Return the (X, Y) coordinate for the center point of the cell that contains the specified text.  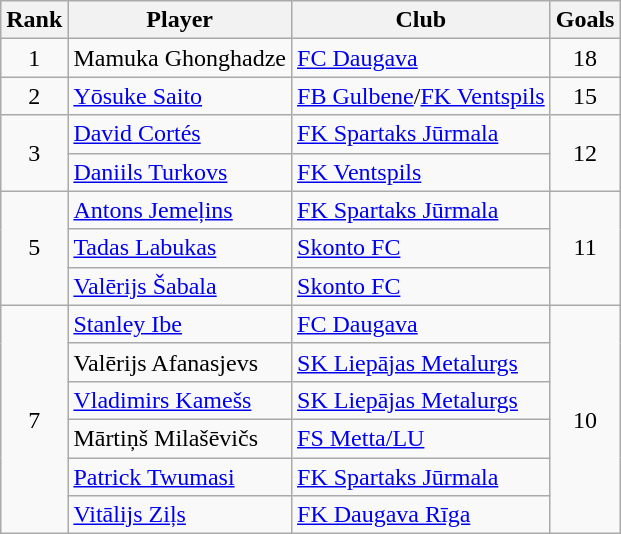
Tadas Labukas (180, 248)
7 (34, 419)
Daniils Turkovs (180, 172)
Club (422, 20)
Mārtiņš Milašēvičs (180, 438)
3 (34, 153)
Stanley Ibe (180, 324)
10 (585, 419)
1 (34, 58)
FS Metta/LU (422, 438)
11 (585, 248)
15 (585, 96)
2 (34, 96)
Vladimirs Kamešs (180, 400)
5 (34, 248)
Patrick Twumasi (180, 477)
12 (585, 153)
18 (585, 58)
FK Daugava Rīga (422, 515)
Rank (34, 20)
Mamuka Ghonghadze (180, 58)
Goals (585, 20)
Valērijs Afanasjevs (180, 362)
Player (180, 20)
FK Ventspils (422, 172)
David Cortés (180, 134)
Yōsuke Saito (180, 96)
FB Gulbene/FK Ventspils (422, 96)
Vitālijs Ziļs (180, 515)
Antons Jemeļins (180, 210)
Valērijs Šabala (180, 286)
